Scan for the cell matching the given text and deliver its [x, y] coordinate at center. 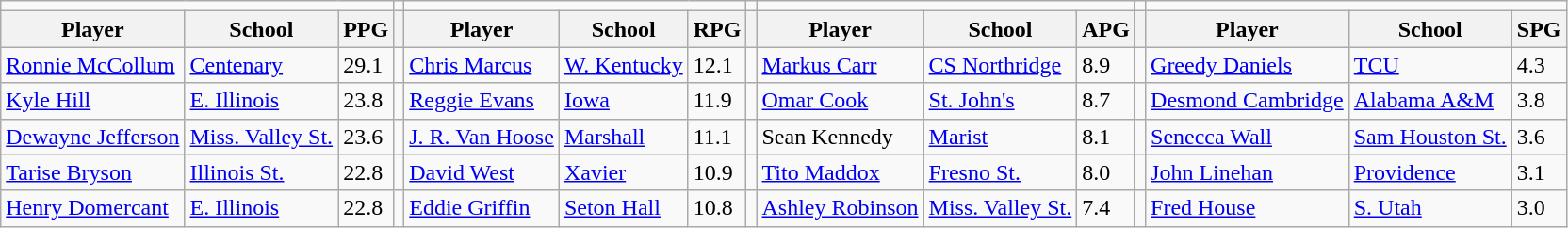
APG [1106, 29]
SPG [1539, 29]
Seton Hall [624, 208]
Sean Kennedy [841, 137]
10.8 [717, 208]
Tarise Bryson [92, 172]
TCU [1430, 65]
3.1 [1539, 172]
Senecca Wall [1248, 137]
Marist [1001, 137]
Dewayne Jefferson [92, 137]
Tito Maddox [841, 172]
Markus Carr [841, 65]
Illinois St. [262, 172]
Ashley Robinson [841, 208]
12.1 [717, 65]
J. R. Van Hoose [482, 137]
Greedy Daniels [1248, 65]
Ronnie McCollum [92, 65]
Centenary [262, 65]
W. Kentucky [624, 65]
Fresno St. [1001, 172]
Fred House [1248, 208]
29.1 [366, 65]
Alabama A&M [1430, 101]
11.9 [717, 101]
Marshall [624, 137]
CS Northridge [1001, 65]
Sam Houston St. [1430, 137]
Xavier [624, 172]
Eddie Griffin [482, 208]
23.8 [366, 101]
8.9 [1106, 65]
Desmond Cambridge [1248, 101]
11.1 [717, 137]
23.6 [366, 137]
Iowa [624, 101]
David West [482, 172]
8.7 [1106, 101]
Omar Cook [841, 101]
10.9 [717, 172]
Henry Domercant [92, 208]
Kyle Hill [92, 101]
3.0 [1539, 208]
7.4 [1106, 208]
John Linehan [1248, 172]
Providence [1430, 172]
4.3 [1539, 65]
PPG [366, 29]
S. Utah [1430, 208]
8.1 [1106, 137]
Chris Marcus [482, 65]
Reggie Evans [482, 101]
3.6 [1539, 137]
St. John's [1001, 101]
3.8 [1539, 101]
8.0 [1106, 172]
RPG [717, 29]
